Capture the cell that displays the provided text and extract its [x, y] central coordinate. 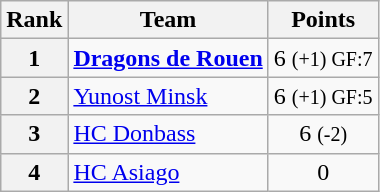
4 [34, 172]
6 (+1) GF:5 [323, 96]
0 [323, 172]
6 (+1) GF:7 [323, 58]
3 [34, 134]
HC Asiago [168, 172]
1 [34, 58]
Dragons de Rouen [168, 58]
Points [323, 20]
Team [168, 20]
Yunost Minsk [168, 96]
6 (-2) [323, 134]
HC Donbass [168, 134]
2 [34, 96]
Rank [34, 20]
